Locate the cell with the specified text and output its [X, Y] center coordinate. 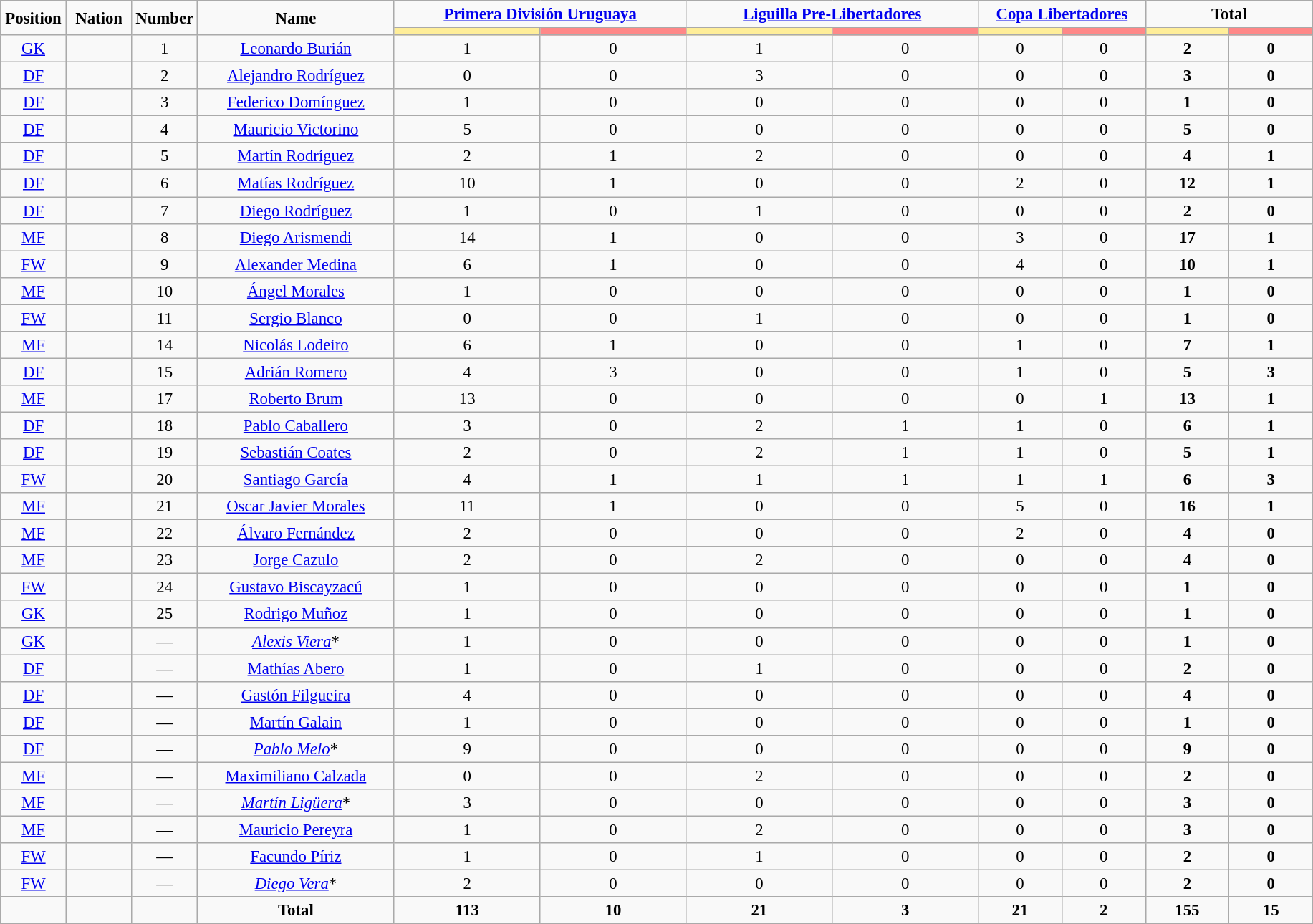
Alexis Viera* [297, 641]
19 [165, 453]
Mathías Abero [297, 668]
Martín Ligüera* [297, 803]
Adrián Romero [297, 372]
8 [165, 237]
Rodrigo Muñoz [297, 615]
Pablo Caballero [297, 425]
Ángel Morales [297, 291]
Diego Arismendi [297, 237]
Alejandro Rodríguez [297, 76]
Jorge Cazulo [297, 560]
Federico Domínguez [297, 102]
Gastón Filgueira [297, 695]
Mauricio Pereyra [297, 829]
Oscar Javier Morales [297, 506]
155 [1188, 910]
Gustavo Biscayzacú [297, 587]
Martín Galain [297, 722]
Name [297, 18]
Sebastián Coates [297, 453]
Santiago García [297, 480]
Martín Rodríguez [297, 157]
Position [34, 18]
12 [1188, 183]
Matías Rodríguez [297, 183]
23 [165, 560]
16 [1188, 506]
Sergio Blanco [297, 318]
113 [467, 910]
Maximiliano Calzada [297, 776]
Diego Rodríguez [297, 211]
Nicolás Lodeiro [297, 345]
20 [165, 480]
Pablo Melo* [297, 749]
Nation [99, 18]
Diego Vera* [297, 884]
Alexander Medina [297, 264]
Primera División Uruguaya [540, 14]
Number [165, 18]
Mauricio Victorino [297, 130]
Roberto Brum [297, 399]
Álvaro Fernández [297, 534]
Copa Libertadores [1062, 14]
24 [165, 587]
Leonardo Burián [297, 49]
Liguilla Pre-Libertadores [832, 14]
Facundo Píriz [297, 857]
25 [165, 615]
18 [165, 425]
22 [165, 534]
